Determine the (x, y) coordinate at the center of the cell enclosing the given text.  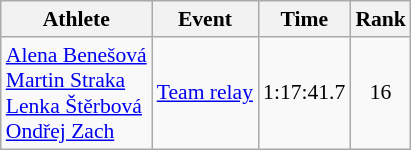
1:17:41.7 (304, 93)
Event (205, 19)
Alena Benešová Martin Straka Lenka Štěrbová Ondřej Zach (76, 93)
16 (380, 93)
Athlete (76, 19)
Team relay (205, 93)
Rank (380, 19)
Time (304, 19)
